For the text-containing cell, return its midpoint in (x, y) coordinate format. 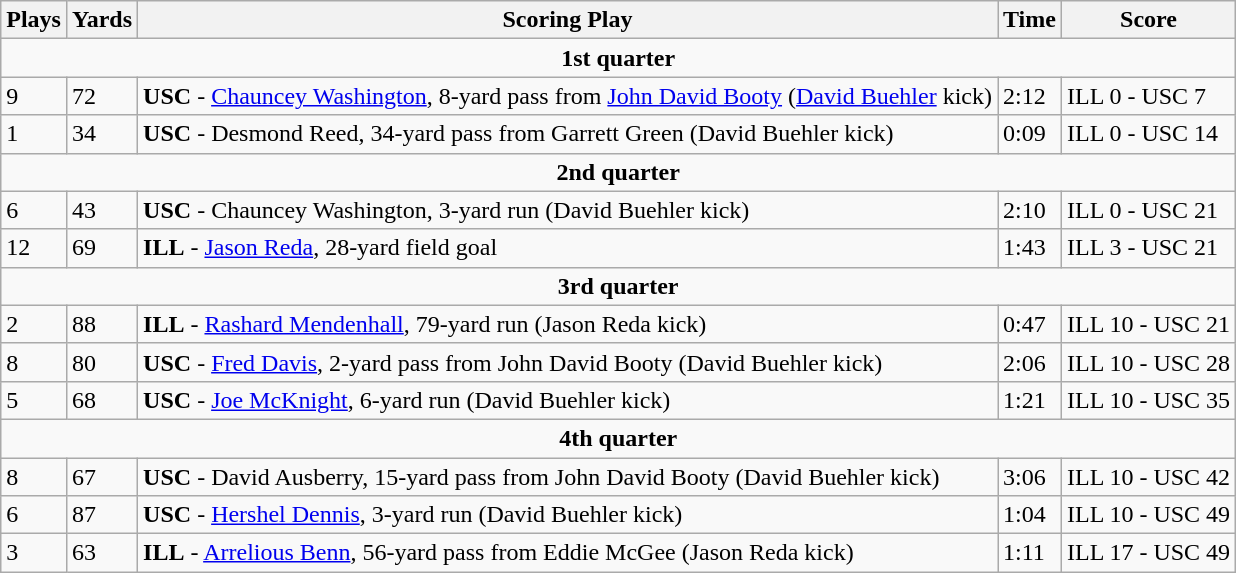
68 (102, 400)
ILL 0 - USC 14 (1148, 134)
USC - Hershel Dennis, 3-yard run (David Buehler kick) (568, 515)
Time (1030, 20)
USC - Chauncey Washington, 8-yard pass from John David Booty (David Buehler kick) (568, 96)
Scoring Play (568, 20)
1st quarter (618, 58)
ILL - Jason Reda, 28-yard field goal (568, 248)
43 (102, 210)
Yards (102, 20)
87 (102, 515)
2 (34, 324)
67 (102, 477)
12 (34, 248)
ILL 0 - USC 21 (1148, 210)
80 (102, 362)
ILL 17 - USC 49 (1148, 553)
ILL 10 - USC 28 (1148, 362)
Plays (34, 20)
3:06 (1030, 477)
9 (34, 96)
ILL 10 - USC 21 (1148, 324)
1:43 (1030, 248)
2:10 (1030, 210)
0:47 (1030, 324)
5 (34, 400)
1 (34, 134)
ILL 10 - USC 35 (1148, 400)
USC - David Ausberry, 15-yard pass from John David Booty (David Buehler kick) (568, 477)
69 (102, 248)
2:06 (1030, 362)
2:12 (1030, 96)
88 (102, 324)
2nd quarter (618, 172)
1:04 (1030, 515)
ILL - Rashard Mendenhall, 79-yard run (Jason Reda kick) (568, 324)
ILL 3 - USC 21 (1148, 248)
3 (34, 553)
USC - Joe McKnight, 6-yard run (David Buehler kick) (568, 400)
USC - Chauncey Washington, 3-yard run (David Buehler kick) (568, 210)
ILL 0 - USC 7 (1148, 96)
ILL - Arrelious Benn, 56-yard pass from Eddie McGee (Jason Reda kick) (568, 553)
1:11 (1030, 553)
ILL 10 - USC 42 (1148, 477)
4th quarter (618, 438)
72 (102, 96)
ILL 10 - USC 49 (1148, 515)
USC - Fred Davis, 2-yard pass from John David Booty (David Buehler kick) (568, 362)
0:09 (1030, 134)
63 (102, 553)
Score (1148, 20)
34 (102, 134)
3rd quarter (618, 286)
1:21 (1030, 400)
USC - Desmond Reed, 34-yard pass from Garrett Green (David Buehler kick) (568, 134)
